Capture the cell that displays the provided text and extract its (X, Y) central coordinate. 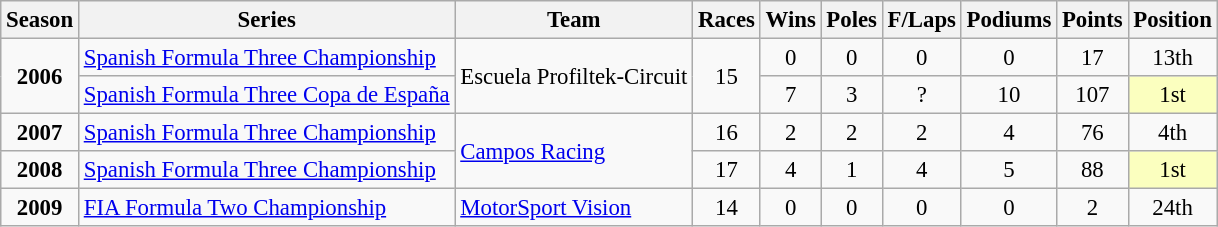
Spanish Formula Three Copa de España (266, 95)
Wins (790, 20)
Team (574, 20)
10 (1008, 95)
24th (1172, 208)
5 (1008, 170)
Campos Racing (574, 152)
Position (1172, 20)
? (922, 95)
Points (1092, 20)
7 (790, 95)
4th (1172, 133)
1 (852, 170)
76 (1092, 133)
16 (727, 133)
13th (1172, 58)
14 (727, 208)
15 (727, 76)
2007 (40, 133)
FIA Formula Two Championship (266, 208)
107 (1092, 95)
Races (727, 20)
2009 (40, 208)
Series (266, 20)
Poles (852, 20)
Podiums (1008, 20)
Season (40, 20)
Escuela Profiltek-Circuit (574, 76)
2008 (40, 170)
3 (852, 95)
MotorSport Vision (574, 208)
88 (1092, 170)
F/Laps (922, 20)
2006 (40, 76)
